Return the (x, y) coordinate for the center point of the cell that contains the specified text.  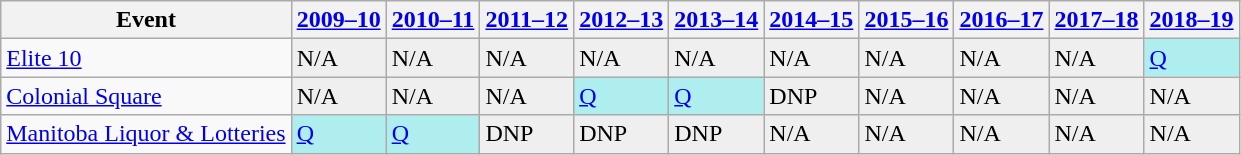
2009–10 (338, 20)
2011–12 (527, 20)
Manitoba Liquor & Lotteries (146, 134)
Colonial Square (146, 96)
2010–11 (433, 20)
Elite 10 (146, 58)
2016–17 (1002, 20)
2017–18 (1096, 20)
2015–16 (906, 20)
2012–13 (622, 20)
2013–14 (716, 20)
Event (146, 20)
2018–19 (1192, 20)
2014–15 (812, 20)
